Pinpoint the cell where the given text exists, returning its [x, y] midpoint coordinate. 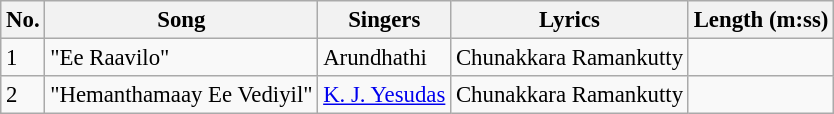
Singers [384, 20]
1 [23, 58]
"Ee Raavilo" [182, 58]
2 [23, 95]
Arundhathi [384, 58]
Song [182, 20]
Lyrics [570, 20]
"Hemanthamaay Ee Vediyil" [182, 95]
K. J. Yesudas [384, 95]
No. [23, 20]
Length (m:ss) [760, 20]
